Return the [X, Y] coordinate for the center point of the cell that contains the specified text.  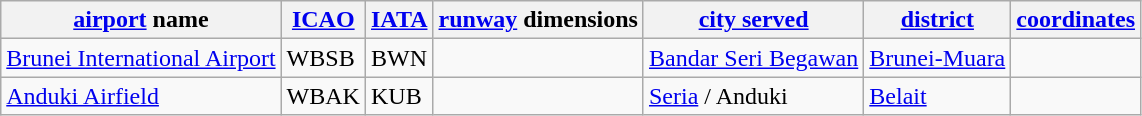
KUB [399, 96]
Belait [938, 96]
BWN [399, 58]
Seria / Anduki [753, 96]
city served [753, 20]
district [938, 20]
WBSB [323, 58]
WBAK [323, 96]
runway dimensions [538, 20]
Brunei International Airport [141, 58]
IATA [399, 20]
airport name [141, 20]
Bandar Seri Begawan [753, 58]
Brunei-Muara [938, 58]
ICAO [323, 20]
Anduki Airfield [141, 96]
coordinates [1076, 20]
